Search for the cell housing the specified text and yield its [X, Y] center coordinate. 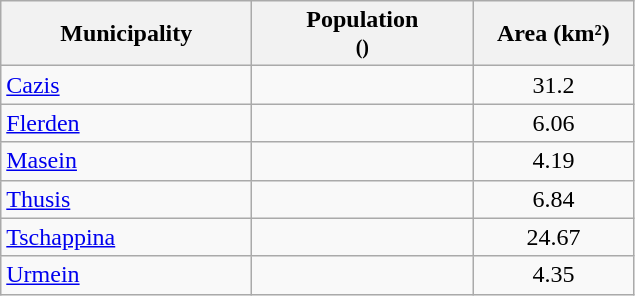
Population () [362, 34]
Urmein [126, 275]
Flerden [126, 123]
Municipality [126, 34]
Masein [126, 161]
6.84 [554, 199]
Thusis [126, 199]
31.2 [554, 85]
6.06 [554, 123]
4.19 [554, 161]
Tschappina [126, 237]
4.35 [554, 275]
Area (km²) [554, 34]
24.67 [554, 237]
Cazis [126, 85]
